For the text-containing cell, return its midpoint in [x, y] coordinate format. 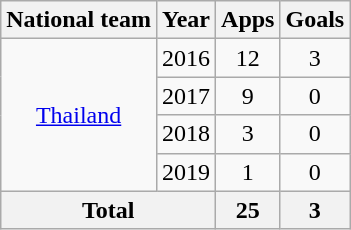
25 [248, 210]
2017 [186, 96]
Total [108, 210]
Goals [315, 20]
Apps [248, 20]
1 [248, 172]
Thailand [79, 115]
12 [248, 58]
2019 [186, 172]
2016 [186, 58]
National team [79, 20]
9 [248, 96]
2018 [186, 134]
Year [186, 20]
